Return [x, y] of the center of cell containing provided text 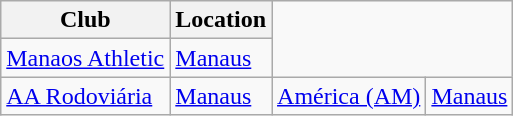
América (AM) [349, 96]
Club [86, 20]
AA Rodoviária [86, 96]
Manaos Athletic [86, 58]
Location [221, 20]
